From the cell containing the given text, extract its center point as (x, y) coordinate. 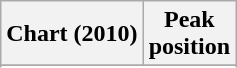
Chart (2010) (72, 34)
Peakposition (189, 34)
